From the cell containing the given text, extract its center point as (X, Y) coordinate. 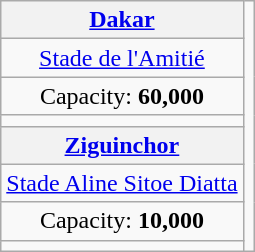
Ziguinchor (122, 145)
Capacity: 10,000 (122, 221)
Stade de l'Amitié (122, 58)
Stade Aline Sitoe Diatta (122, 183)
Capacity: 60,000 (122, 96)
Dakar (122, 20)
